Detect which cell encompasses the target text, then output its [x, y] center coordinate. 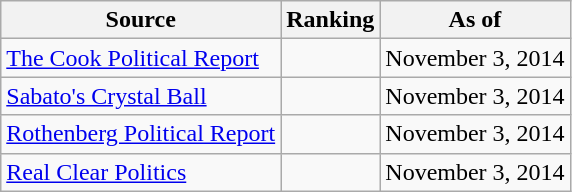
Ranking [330, 20]
As of [475, 20]
Real Clear Politics [141, 172]
Rothenberg Political Report [141, 134]
Sabato's Crystal Ball [141, 96]
Source [141, 20]
The Cook Political Report [141, 58]
